Locate the cell with the specified text and output its [x, y] center coordinate. 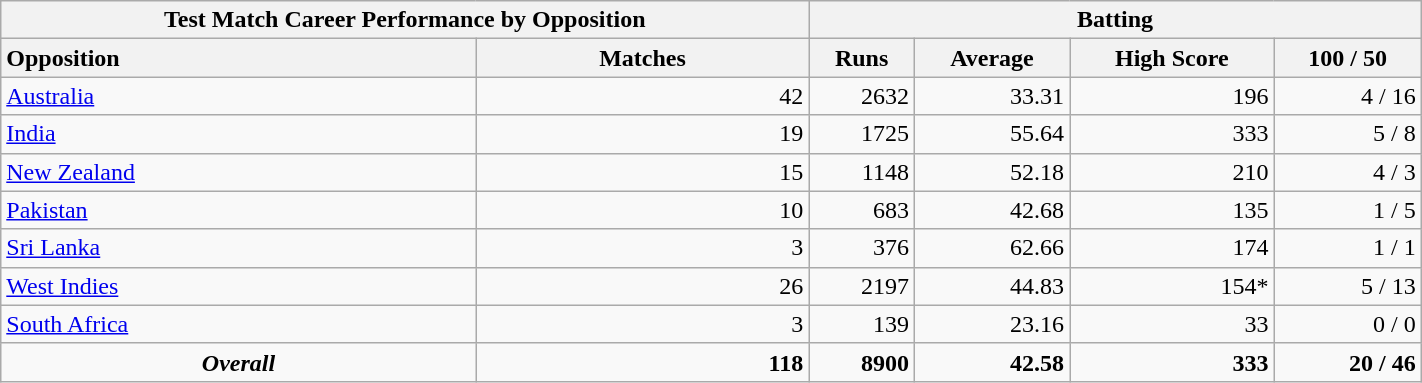
19 [642, 134]
Opposition [238, 58]
42.68 [992, 210]
52.18 [992, 172]
0 / 0 [1348, 324]
10 [642, 210]
196 [1172, 96]
4 / 3 [1348, 172]
Matches [642, 58]
1 / 5 [1348, 210]
2197 [862, 286]
15 [642, 172]
1725 [862, 134]
India [238, 134]
23.16 [992, 324]
683 [862, 210]
4 / 16 [1348, 96]
100 / 50 [1348, 58]
139 [862, 324]
33 [1172, 324]
Test Match Career Performance by Opposition [405, 20]
8900 [862, 362]
2632 [862, 96]
Overall [238, 362]
5 / 13 [1348, 286]
20 / 46 [1348, 362]
South Africa [238, 324]
55.64 [992, 134]
154* [1172, 286]
135 [1172, 210]
376 [862, 248]
Pakistan [238, 210]
Runs [862, 58]
42.58 [992, 362]
New Zealand [238, 172]
5 / 8 [1348, 134]
1148 [862, 172]
62.66 [992, 248]
174 [1172, 248]
210 [1172, 172]
1 / 1 [1348, 248]
42 [642, 96]
26 [642, 286]
Sri Lanka [238, 248]
Average [992, 58]
44.83 [992, 286]
Australia [238, 96]
Batting [1115, 20]
33.31 [992, 96]
High Score [1172, 58]
West Indies [238, 286]
118 [642, 362]
